Return the [x, y] coordinate for the center point of the cell that contains the specified text.  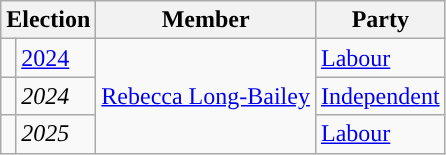
2025 [56, 134]
Independent [380, 96]
Election [48, 20]
Rebecca Long-Bailey [206, 96]
Party [380, 20]
Member [206, 20]
